Provide the (x, y) coordinate of the cell's center where the given text is located.  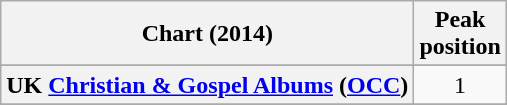
Chart (2014) (208, 34)
Peakposition (460, 34)
UK Christian & Gospel Albums (OCC) (208, 85)
1 (460, 85)
